Provide the [x, y] coordinate of the cell's center where the given text is located.  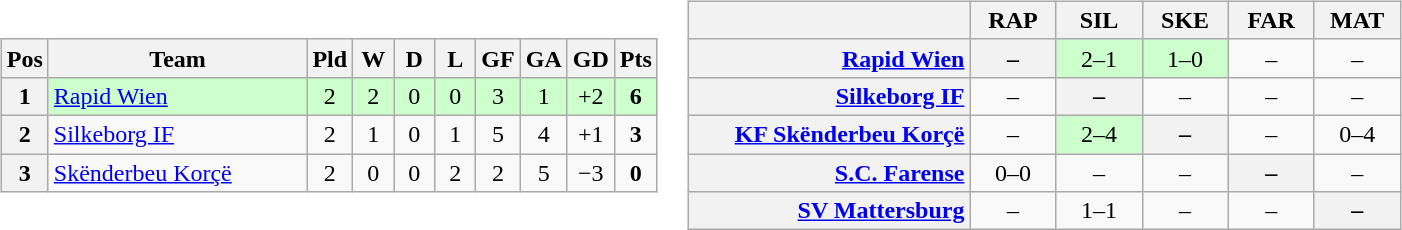
MAT [1357, 20]
Skënderbeu Korçë [178, 173]
L [456, 58]
4 [544, 134]
0–4 [1357, 134]
GD [590, 58]
Pld [330, 58]
6 [636, 96]
Pts [636, 58]
D [414, 58]
Team [178, 58]
SKE [1185, 20]
+1 [590, 134]
1–0 [1185, 58]
GA [544, 58]
GF [498, 58]
RAP [1013, 20]
0–0 [1013, 173]
Pos [24, 58]
SV Mattersburg [830, 211]
1–1 [1099, 211]
W [374, 58]
FAR [1271, 20]
2–1 [1099, 58]
2–4 [1099, 134]
SIL [1099, 20]
−3 [590, 173]
KF Skënderbeu Korçë [830, 134]
+2 [590, 96]
S.C. Farense [830, 173]
